Determine the [X, Y] coordinate at the center of the cell enclosing the given text.  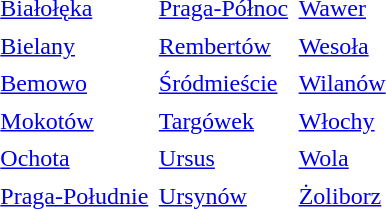
Targówek [223, 121]
Ursus [223, 159]
Rembertów [223, 46]
Śródmieście [223, 83]
